Output the [X, Y] coordinate of the center of the cell containing the given text.  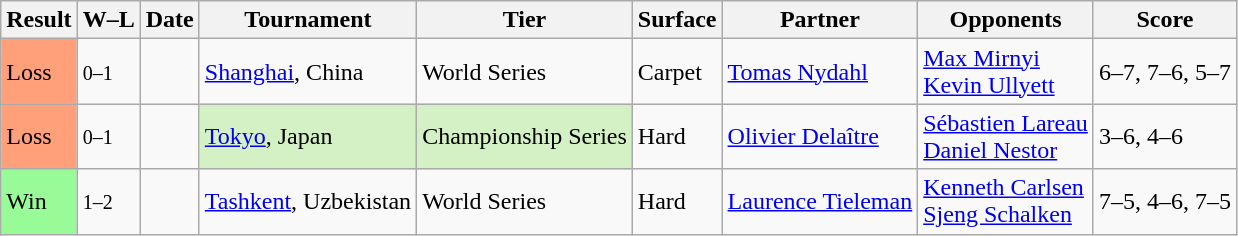
Tier [525, 20]
1–2 [108, 202]
Olivier Delaître [820, 136]
3–6, 4–6 [1164, 136]
Tournament [308, 20]
Shanghai, China [308, 72]
Score [1164, 20]
Carpet [677, 72]
Sébastien Lareau Daniel Nestor [1006, 136]
Tomas Nydahl [820, 72]
Opponents [1006, 20]
Tokyo, Japan [308, 136]
Max Mirnyi Kevin Ullyett [1006, 72]
Kenneth Carlsen Sjeng Schalken [1006, 202]
Partner [820, 20]
6–7, 7–6, 5–7 [1164, 72]
Win [39, 202]
Result [39, 20]
Tashkent, Uzbekistan [308, 202]
Laurence Tieleman [820, 202]
W–L [108, 20]
Date [170, 20]
Championship Series [525, 136]
Surface [677, 20]
7–5, 4–6, 7–5 [1164, 202]
